Detect which cell encompasses the target text, then output its [x, y] center coordinate. 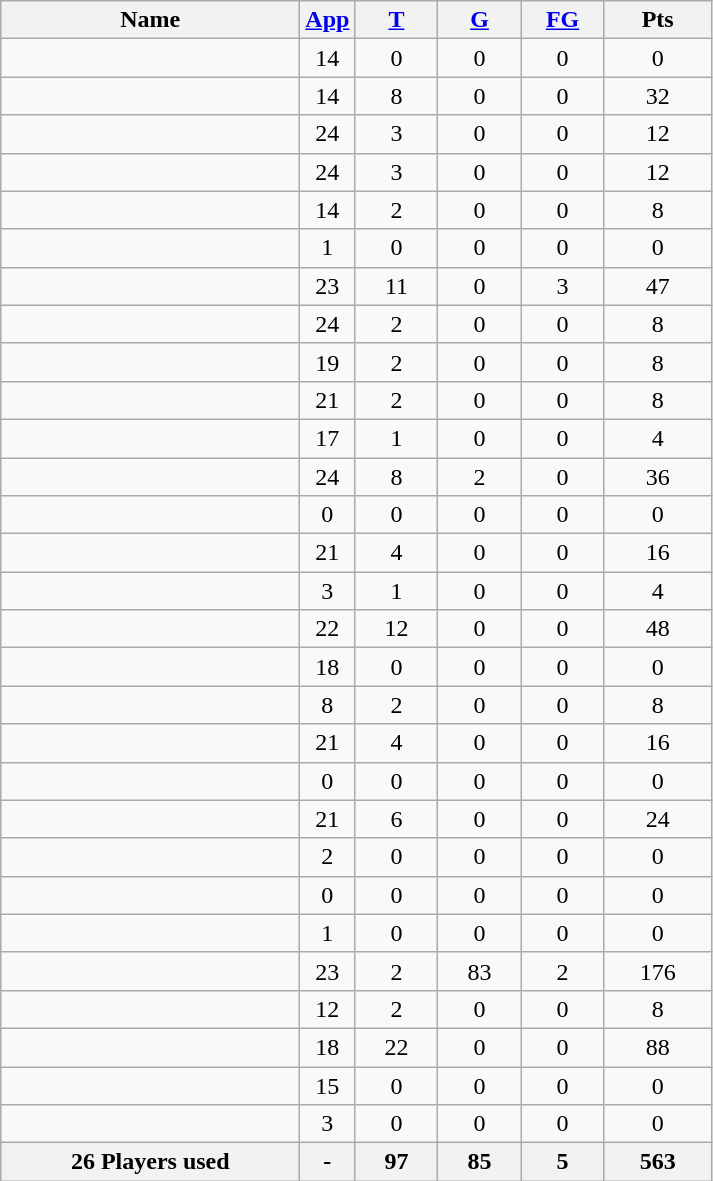
5 [562, 1162]
11 [396, 286]
47 [658, 286]
- [328, 1162]
G [480, 20]
19 [328, 362]
17 [328, 438]
Name [150, 20]
48 [658, 629]
88 [658, 1047]
563 [658, 1162]
15 [328, 1085]
97 [396, 1162]
85 [480, 1162]
6 [396, 819]
Pts [658, 20]
26 Players used [150, 1162]
App [328, 20]
FG [562, 20]
83 [480, 971]
32 [658, 96]
36 [658, 477]
176 [658, 971]
T [396, 20]
